Locate the cell with the specified text and output its (X, Y) center coordinate. 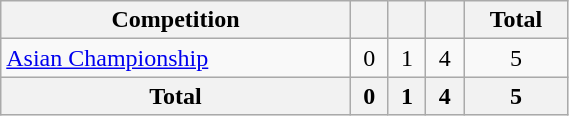
Asian Championship (176, 58)
Competition (176, 20)
